For the text-containing cell, return its midpoint in [x, y] coordinate format. 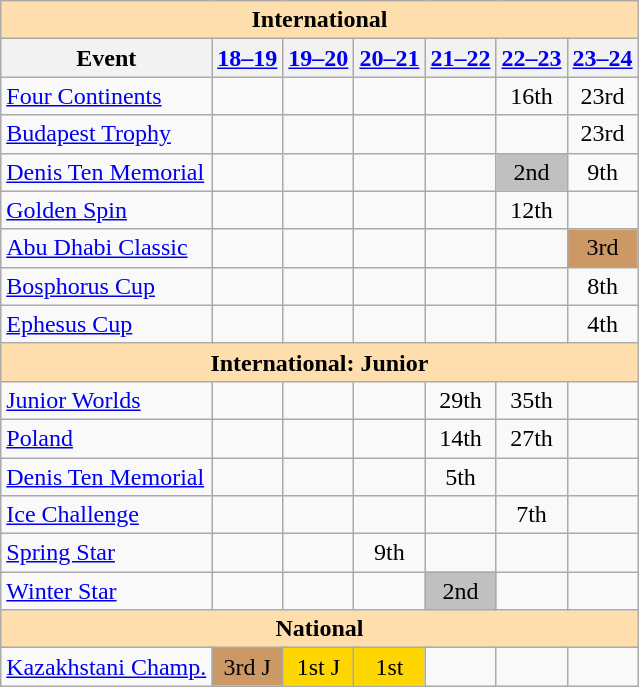
Winter Star [106, 591]
Budapest Trophy [106, 134]
National [320, 629]
22–23 [532, 58]
Spring Star [106, 553]
1st J [318, 667]
1st [390, 667]
International [320, 20]
20–21 [390, 58]
23–24 [602, 58]
29th [460, 400]
27th [532, 438]
Junior Worlds [106, 400]
14th [460, 438]
Ephesus Cup [106, 324]
4th [602, 324]
5th [460, 477]
35th [532, 400]
Poland [106, 438]
Abu Dhabi Classic [106, 248]
7th [532, 515]
16th [532, 96]
8th [602, 286]
18–19 [248, 58]
International: Junior [320, 362]
12th [532, 210]
3rd [602, 248]
Kazakhstani Champ. [106, 667]
21–22 [460, 58]
Ice Challenge [106, 515]
Four Continents [106, 96]
Golden Spin [106, 210]
Bosphorus Cup [106, 286]
19–20 [318, 58]
3rd J [248, 667]
Event [106, 58]
